Locate the cell with the specified text and output its [x, y] center coordinate. 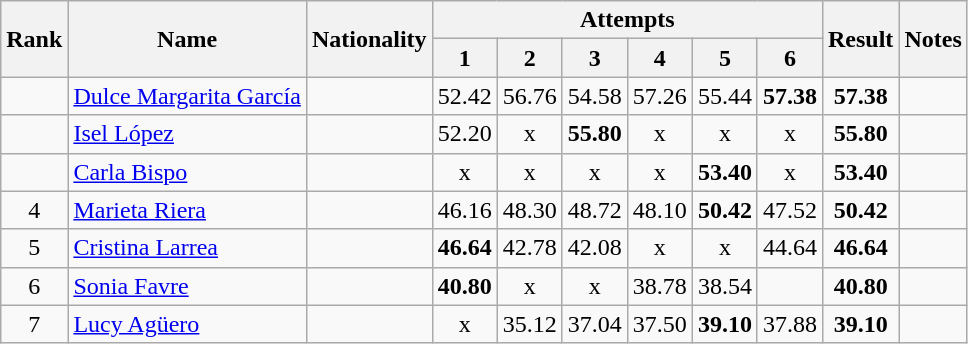
1 [464, 58]
Carla Bispo [187, 172]
42.08 [594, 248]
56.76 [530, 96]
2 [530, 58]
54.58 [594, 96]
3 [594, 58]
46.16 [464, 210]
Nationality [369, 39]
Cristina Larrea [187, 248]
52.20 [464, 134]
7 [34, 324]
35.12 [530, 324]
42.78 [530, 248]
Sonia Favre [187, 286]
48.30 [530, 210]
37.04 [594, 324]
Result [860, 39]
Isel López [187, 134]
Dulce Margarita García [187, 96]
48.72 [594, 210]
37.88 [790, 324]
Attempts [627, 20]
47.52 [790, 210]
Rank [34, 39]
38.54 [724, 286]
Name [187, 39]
Notes [933, 39]
Lucy Agüero [187, 324]
55.44 [724, 96]
Marieta Riera [187, 210]
52.42 [464, 96]
37.50 [660, 324]
44.64 [790, 248]
57.26 [660, 96]
38.78 [660, 286]
48.10 [660, 210]
